From the cell containing the given text, extract its center point as [x, y] coordinate. 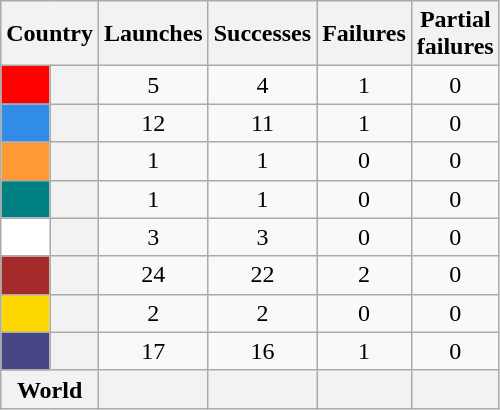
World [50, 389]
24 [153, 275]
Failures [364, 34]
4 [262, 85]
11 [262, 123]
12 [153, 123]
5 [153, 85]
Country [50, 34]
Partial failures [455, 34]
16 [262, 351]
Launches [153, 34]
22 [262, 275]
17 [153, 351]
Successes [262, 34]
